Detect which cell encompasses the target text, then output its [X, Y] center coordinate. 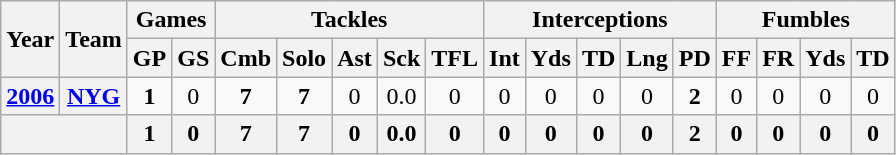
TFL [455, 58]
Games [170, 20]
Tackles [350, 20]
Fumbles [806, 20]
Cmb [246, 58]
NYG [94, 96]
Interceptions [600, 20]
Year [30, 39]
Ast [355, 58]
Team [94, 39]
PD [694, 58]
Sck [401, 58]
GP [149, 58]
FR [778, 58]
Lng [647, 58]
FF [736, 58]
Solo [304, 58]
Int [505, 58]
2006 [30, 96]
GS [194, 58]
